Identify which cell holds the provided text, then report its [X, Y] central coordinate. 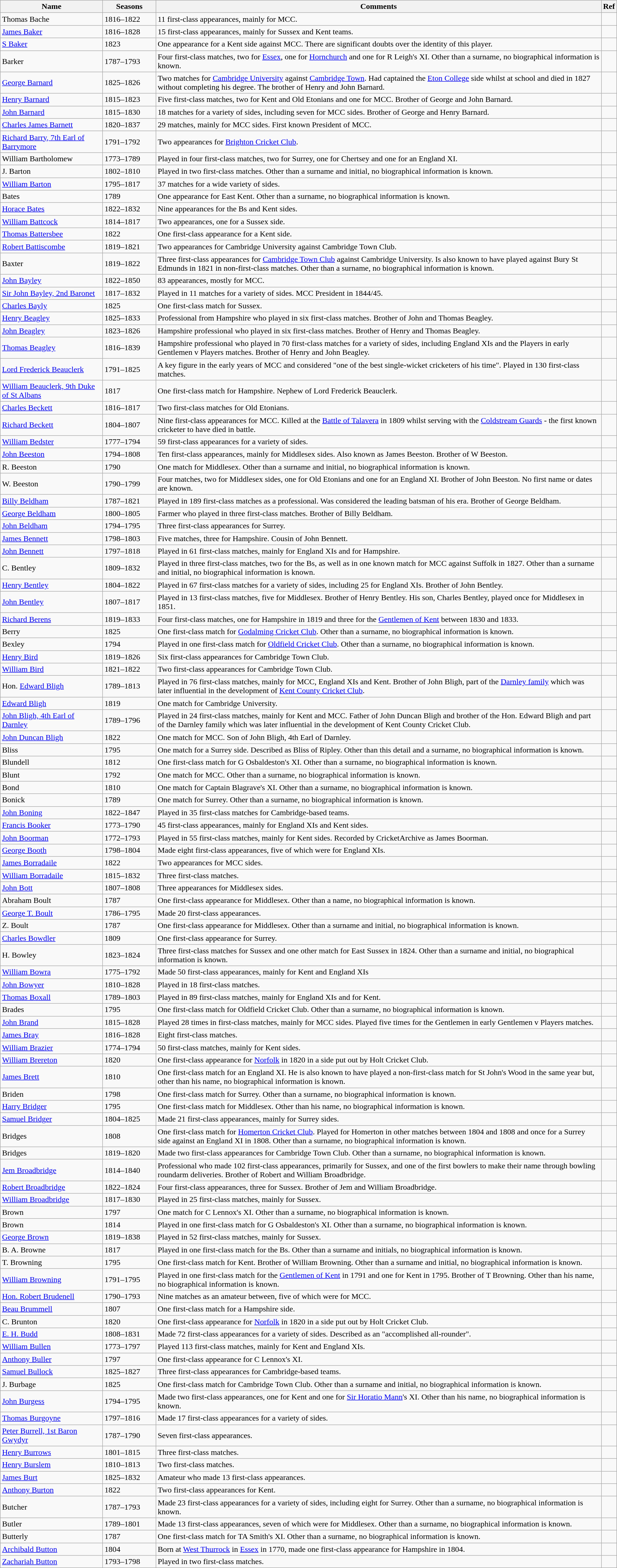
Francis Booker [51, 825]
John Beldham [51, 526]
1822–1847 [129, 813]
Three first-class appearances for Cambridge-based teams. [378, 1372]
Four first-class appearances, three for Sussex. Brother of Jem and William Broadbridge. [378, 1187]
Henry Bird [51, 657]
John Bayley [51, 281]
One match for MCC. Son of John Bligh, 4th Earl of Darnley. [378, 737]
Robert Battiscombe [51, 247]
1787–1790 [129, 1435]
1816–1822 [129, 19]
1773–1789 [129, 159]
1815–1832 [129, 876]
One first-class match for a Hampshire side. [378, 1309]
George T. Boult [51, 913]
1819–1820 [129, 1153]
1804–1807 [129, 425]
Made 23 first-class appearances for a variety of sides, including eight for Surrey. Other than a surname, no biographical information is known. [378, 1507]
1810–1828 [129, 985]
One first-class match for Cambridge Town Club. Other than a surname and initial, no biographical information is known. [378, 1384]
William Beauclerk, 9th Duke of St Albans [51, 390]
Thomas Battersbee [51, 234]
John Bennett [51, 551]
1815–1823 [129, 100]
One first-class match for Hampshire. Nephew of Lord Frederick Beauclerk. [378, 390]
Blundell [51, 762]
1819–1833 [129, 619]
Nine matches as an amateur between, five of which were for MCC. [378, 1296]
Hampshire professional who played in six first-class matches. Brother of Henry and Thomas Beagley. [378, 331]
Professional from Hampshire who played in six first-class matches. Brother of John and Thomas Beagley. [378, 318]
Seven first-class appearances. [378, 1435]
C. Brunton [51, 1321]
Charles Bayly [51, 306]
One first-class match for Sussex. [378, 306]
Made 13 first-class appearances, seven of which were for Middlesex. Other than a surname, no biographical information is known. [378, 1524]
Played in one first-class match for the Bs. Other than a surname and initials, no biographical information is known. [378, 1250]
Played in 52 first-class matches, mainly for Sussex. [378, 1237]
Two first-class matches. [378, 1465]
1814 [129, 1225]
37 matches for a wide variety of sides. [378, 184]
1815–1828 [129, 1022]
Thomas Boxall [51, 997]
Thomas Bache [51, 19]
Butcher [51, 1507]
1789–1813 [129, 687]
Hon. Robert Brudenell [51, 1296]
1790–1793 [129, 1296]
Ten first-class appearances, mainly for Middlesex sides. Also known as James Beeston. Brother of W Beeston. [378, 454]
William Bullen [51, 1347]
John Bentley [51, 602]
Nine appearances for the Bs and Kent sides. [378, 209]
C. Bentley [51, 568]
One match for Middlesex. Other than a surname and initial, no biographical information is known. [378, 467]
Two appearances for Cambridge University against Cambridge Town Club. [378, 247]
1823 [129, 44]
1794 [129, 644]
1819–1821 [129, 247]
1814–1840 [129, 1170]
1810–1813 [129, 1465]
Richard Barry, 7th Earl of Barrymore [51, 142]
One first-class match for Godalming Cricket Club. Other than a surname, no biographical information is known. [378, 631]
Henry Beagley [51, 318]
1789–1796 [129, 720]
1807–1817 [129, 602]
One first-class appearance for Middlesex. Other than a surname and initial, no biographical information is known. [378, 926]
Comments [378, 7]
Made two first-class appearances, one for Kent and one for Sir Horatio Mann's XI. Other than his name, no biographical information is known. [378, 1401]
One first-class appearance for Middlesex. Other than a name, no biographical information is known. [378, 901]
50 first-class matches, mainly for Kent sides. [378, 1047]
1791–1792 [129, 142]
Six first-class appearances for Cambridge Town Club. [378, 657]
Played in two first-class matches. [378, 1562]
William Broadbridge [51, 1200]
1793–1798 [129, 1562]
45 first-class appearances, mainly for England XIs and Kent sides. [378, 825]
Two appearances for MCC sides. [378, 863]
Played in 35 first-class matches for Cambridge-based teams. [378, 813]
1808 [129, 1136]
Played in 13 first-class matches, five for Middlesex. Brother of Henry Bentley. His son, Charles Bentley, played once for Middlesex in 1851. [378, 602]
1825–1826 [129, 82]
Name [51, 7]
Two first-class matches for Old Etonians. [378, 408]
Henry Burslem [51, 1465]
Ref [609, 7]
Seasons [129, 7]
1801–1815 [129, 1452]
Made 17 first-class appearances for a variety of sides. [378, 1418]
One match for Cambridge University. [378, 703]
William Brereton [51, 1060]
Charles Beckett [51, 408]
1798 [129, 1094]
Played in 61 first-class matches, mainly for England XIs and for Hampshire. [378, 551]
Billy Beldham [51, 501]
Two appearances for Brighton Cricket Club. [378, 142]
15 first-class appearances, mainly for Sussex and Kent teams. [378, 32]
John Barnard [51, 112]
Played in one first-class match for G Osbaldeston's XI. Other than a surname, no biographical information is known. [378, 1225]
James Bennett [51, 538]
One match for MCC. Other than a surname, no biographical information is known. [378, 775]
James Borradaile [51, 863]
One first-class match for Surrey. Other than a surname, no biographical information is known. [378, 1094]
1825–1827 [129, 1372]
Farmer who played in three first-class matches. Brother of Billy Beldham. [378, 513]
1790 [129, 467]
Henry Bentley [51, 585]
59 first-class appearances for a variety of sides. [378, 442]
George Barnard [51, 82]
Sir John Bayley, 2nd Baronet [51, 293]
Played in 67 first-class matches for a variety of sides, including 25 for England XIs. Brother of John Bentley. [378, 585]
One match for C Lennox's XI. Other than a surname, no biographical information is known. [378, 1212]
1812 [129, 762]
John Burgess [51, 1401]
William Borradaile [51, 876]
1809 [129, 938]
One first-class match for G Osbaldeston's XI. Other than a surname, no biographical information is known. [378, 762]
James Bray [51, 1035]
1822–1832 [129, 209]
One first-class appearance for Surrey. [378, 938]
Z. Boult [51, 926]
One match for a Surrey side. Described as Bliss of Ripley. Other than this detail and a surname, no biographical information is known. [378, 750]
1804–1822 [129, 585]
1807 [129, 1309]
1820–1837 [129, 125]
Charles Bowdler [51, 938]
One appearance for East Kent. Other than a surname, no biographical information is known. [378, 197]
Played in 18 first-class matches. [378, 985]
1825–1833 [129, 318]
Eight first-class matches. [378, 1035]
Thomas Burgoyne [51, 1418]
John Boning [51, 813]
Bexley [51, 644]
Bates [51, 197]
John Beagley [51, 331]
Played 28 times in first-class matches, mainly for MCC sides. Played five times for the Gentlemen in early Gentlemen v Players matches. [378, 1022]
One appearance for a Kent side against MCC. There are significant doubts over the identity of this player. [378, 44]
John Duncan Bligh [51, 737]
John Bligh, 4th Earl of Darnley [51, 720]
Four first-class matches, one for Hampshire in 1819 and three for the Gentlemen of Kent between 1830 and 1833. [378, 619]
Henry Barnard [51, 100]
Played in one first-class match for Oldfield Cricket Club. Other than a surname, no biographical information is known. [378, 644]
Born at West Thurrock in Essex in 1770, made one first-class appearance for Hampshire in 1804. [378, 1549]
1797–1816 [129, 1418]
Berry [51, 631]
Played in 189 first-class matches as a professional. Was considered the leading batsman of his era. Brother of George Beldham. [378, 501]
1792 [129, 775]
Two appearances, one for a Sussex side. [378, 222]
Played in 25 first-class matches, mainly for Sussex. [378, 1200]
1798–1803 [129, 538]
1772–1793 [129, 838]
J. Barton [51, 171]
B. A. Browne [51, 1250]
James Brett [51, 1077]
One first-class match for Kent. Brother of William Browning. Other than a surname and initial, no biographical information is known. [378, 1262]
Two first-class appearances for Kent. [378, 1490]
George Booth [51, 850]
Samuel Bridger [51, 1119]
Richard Berens [51, 619]
One match for Surrey. Other than a surname, no biographical information is known. [378, 800]
J. Burbage [51, 1384]
Played 113 first-class matches, mainly for Kent and England XIs. [378, 1347]
Richard Beckett [51, 425]
1822–1824 [129, 1187]
29 matches, mainly for MCC sides. First known President of MCC. [378, 125]
Edward Bligh [51, 703]
Butler [51, 1524]
Bond [51, 787]
1804 [129, 1549]
H. Bowley [51, 955]
1802–1810 [129, 171]
William Bowra [51, 972]
Played in 11 matches for a variety of sides. MCC President in 1844/45. [378, 293]
Beau Brummell [51, 1309]
Played in four first-class matches, two for Surrey, one for Chertsey and one for an England XI. [378, 159]
Five matches, three for Hampshire. Cousin of John Bennett. [378, 538]
1819–1826 [129, 657]
Played in two first-class matches. Other than a surname and initial, no biographical information is known. [378, 171]
Made eight first-class appearances, five of which were for England XIs. [378, 850]
William Bedster [51, 442]
1816–1817 [129, 408]
1795–1817 [129, 184]
Four matches, two for Middlesex sides, one for Old Etonians and one for an England XI. Brother of John Beeston. No first name or dates are known. [378, 484]
Thomas Beagley [51, 348]
1821–1822 [129, 669]
R. Beeston [51, 467]
Butterly [51, 1536]
One first-class appearance for C Lennox's XI. [378, 1359]
1819–1822 [129, 264]
One first-class match for Oldfield Cricket Club. Other than a surname, no biographical information is known. [378, 1010]
1817–1830 [129, 1200]
Charles James Barnett [51, 125]
Baxter [51, 264]
1791–1795 [129, 1279]
1791–1825 [129, 369]
Anthony Burton [51, 1490]
James Burt [51, 1477]
Two first-class appearances for Cambridge Town Club. [378, 669]
1773–1797 [129, 1347]
Made 20 first-class appearances. [378, 913]
1789–1801 [129, 1524]
Brades [51, 1010]
Archibald Button [51, 1549]
William Bartholomew [51, 159]
1807–1808 [129, 888]
1819–1838 [129, 1237]
Horace Bates [51, 209]
Made 72 first-class appearances for a variety of sides. Described as an "accomplished all-rounder". [378, 1334]
One match for Captain Blagrave's XI. Other than a surname, no biographical information is known. [378, 787]
1825–1832 [129, 1477]
1787–1821 [129, 501]
1804–1825 [129, 1119]
S Baker [51, 44]
1808–1831 [129, 1334]
Briden [51, 1094]
1822–1850 [129, 281]
Peter Burrell, 1st Baron Gwydyr [51, 1435]
1797–1818 [129, 551]
Bliss [51, 750]
Made two first-class appearances for Cambridge Town Club. Other than a surname, no biographical information is known. [378, 1153]
Samuel Bullock [51, 1372]
John Boorman [51, 838]
William Brazier [51, 1047]
One first-class match for TA Smith's XI. Other than a surname, no biographical information is known. [378, 1536]
Jem Broadbridge [51, 1170]
Lord Frederick Beauclerk [51, 369]
1823–1826 [129, 331]
1789–1803 [129, 997]
1775–1792 [129, 972]
One first-class match for Middlesex. Other than his name, no biographical information is known. [378, 1107]
Three appearances for Middlesex sides. [378, 888]
Played in 89 first-class matches, mainly for England XIs and for Kent. [378, 997]
Four first-class matches, two for Essex, one for Hornchurch and one for R Leigh's XI. Other than a surname, no biographical information is known. [378, 61]
E. H. Budd [51, 1334]
1816–1839 [129, 348]
18 matches for a variety of sides, including seven for MCC sides. Brother of George and Henry Barnard. [378, 112]
1809–1832 [129, 568]
1794–1808 [129, 454]
John Bott [51, 888]
Barker [51, 61]
George Brown [51, 1237]
William Barton [51, 184]
James Baker [51, 32]
11 first-class appearances, mainly for MCC. [378, 19]
Blunt [51, 775]
Played in 55 first-class matches, mainly for Kent sides. Recorded by CricketArchive as James Boorman. [378, 838]
Henry Burrows [51, 1452]
1814–1817 [129, 222]
William Bird [51, 669]
John Brand [51, 1022]
Amateur who made 13 first-class appearances. [378, 1477]
Hon. Edward Bligh [51, 687]
1798–1804 [129, 850]
1774–1794 [129, 1047]
1790–1799 [129, 484]
Anthony Buller [51, 1359]
One first-class appearance for a Kent side. [378, 234]
Made 50 first-class appearances, mainly for Kent and England XIs [378, 972]
83 appearances, mostly for MCC. [378, 281]
Abraham Boult [51, 901]
1817–1832 [129, 293]
T. Browning [51, 1262]
A key figure in the early years of MCC and considered "one of the best single-wicket cricketers of his time". Played in 130 first-class matches. [378, 369]
Made 21 first-class appearances, mainly for Surrey sides. [378, 1119]
1823–1824 [129, 955]
Zachariah Button [51, 1562]
John Bowyer [51, 985]
John Beeston [51, 454]
1800–1805 [129, 513]
Harry Bridger [51, 1107]
1819 [129, 703]
Robert Broadbridge [51, 1187]
1786–1795 [129, 913]
Three first-class appearances for Surrey. [378, 526]
George Beldham [51, 513]
Five first-class matches, two for Kent and Old Etonians and one for MCC. Brother of George and John Barnard. [378, 100]
William Battcock [51, 222]
1815–1830 [129, 112]
1777–1794 [129, 442]
1773–1790 [129, 825]
W. Beeston [51, 484]
Bonick [51, 800]
William Browning [51, 1279]
